For the text-containing cell, return its midpoint in (X, Y) coordinate format. 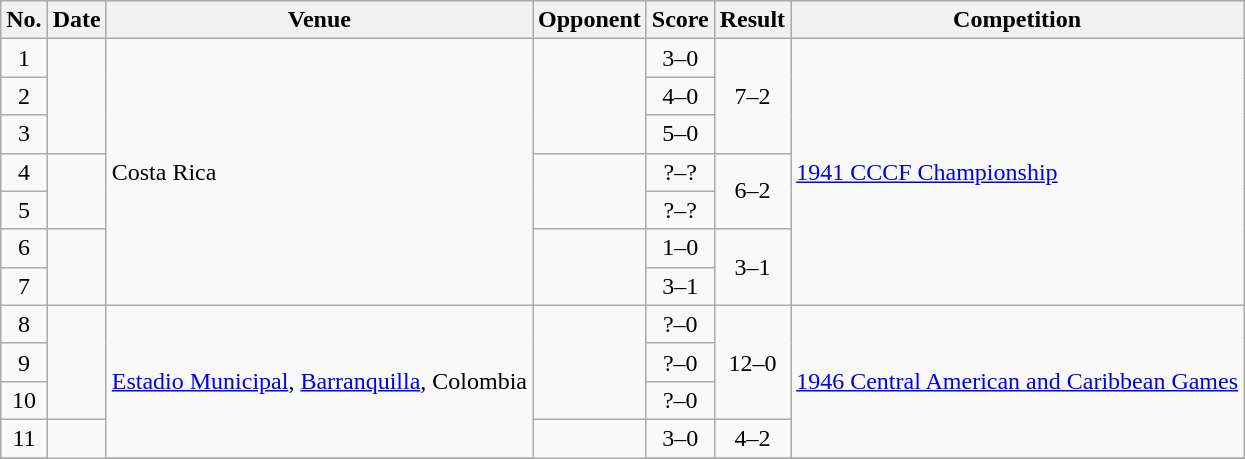
Estadio Municipal, Barranquilla, Colombia (319, 381)
5–0 (680, 134)
Venue (319, 20)
11 (24, 438)
7 (24, 286)
Competition (1018, 20)
4–0 (680, 96)
4–2 (752, 438)
Costa Rica (319, 172)
2 (24, 96)
No. (24, 20)
1946 Central American and Caribbean Games (1018, 381)
8 (24, 324)
Result (752, 20)
3 (24, 134)
9 (24, 362)
12–0 (752, 362)
Score (680, 20)
7–2 (752, 96)
1 (24, 58)
6–2 (752, 191)
10 (24, 400)
4 (24, 172)
1941 CCCF Championship (1018, 172)
6 (24, 248)
1–0 (680, 248)
Opponent (590, 20)
Date (76, 20)
5 (24, 210)
